Output the [x, y] coordinate of the center of the cell containing the given text.  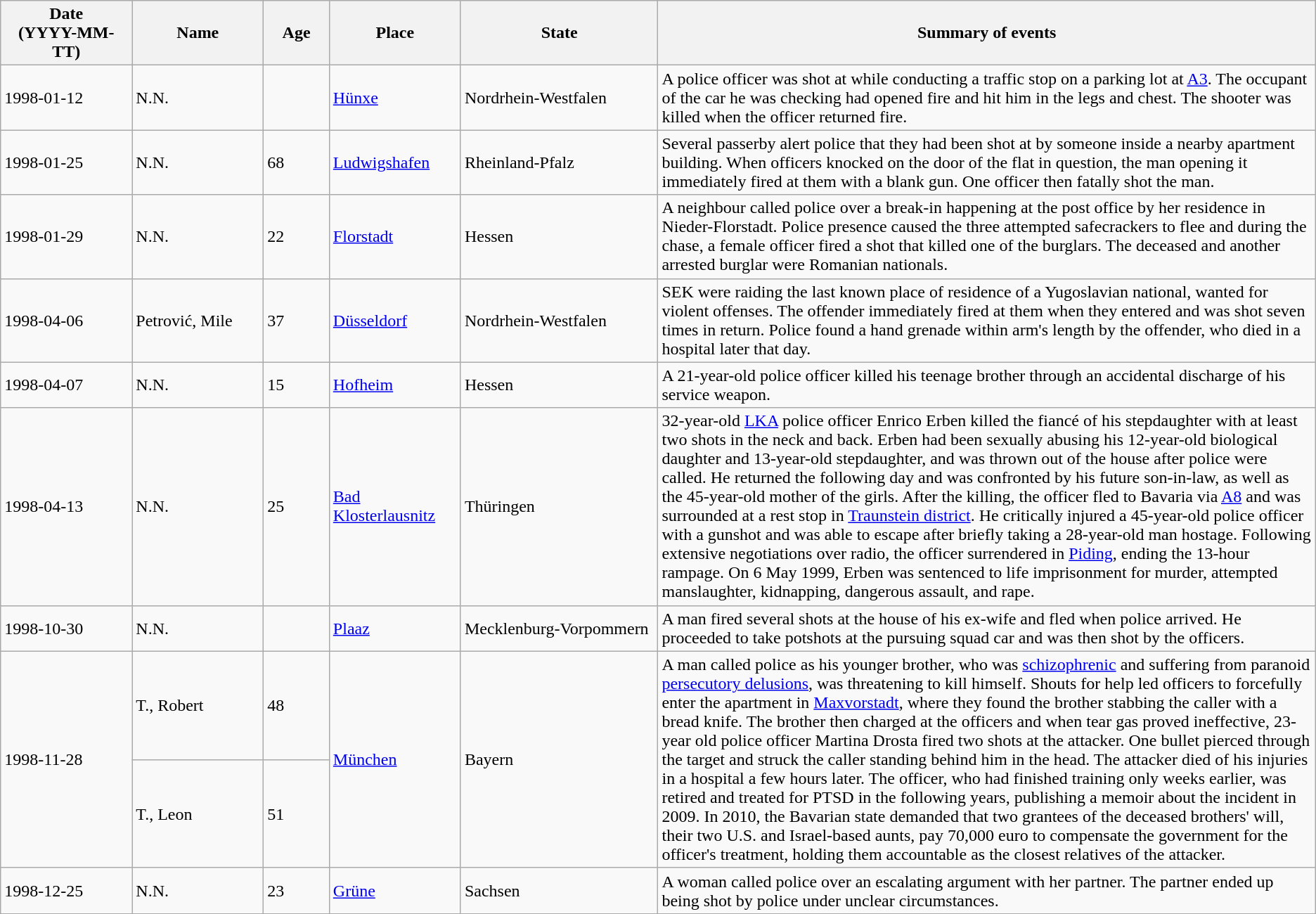
Florstadt [395, 236]
Name [198, 33]
Sachsen [560, 890]
Mecklenburg-Vorpommern [560, 629]
A woman called police over an escalating argument with her partner. The partner ended up being shot by police under unclear circumstances. [987, 890]
1998-01-29 [66, 236]
Summary of events [987, 33]
1998-11-28 [66, 759]
Hünxe [395, 98]
Bad Klosterlausnitz [395, 506]
T., Leon [198, 813]
Plaaz [395, 629]
1998-04-06 [66, 321]
1998-10-30 [66, 629]
Petrović, Mile [198, 321]
51 [297, 813]
Place [395, 33]
1998-12-25 [66, 890]
Ludwigshafen [395, 162]
15 [297, 385]
37 [297, 321]
Date(YYYY-MM-TT) [66, 33]
State [560, 33]
München [395, 759]
68 [297, 162]
Düsseldorf [395, 321]
1998-01-25 [66, 162]
T., Robert [198, 705]
Hofheim [395, 385]
1998-01-12 [66, 98]
Grüne [395, 890]
Rheinland-Pfalz [560, 162]
A 21-year-old police officer killed his teenage brother through an accidental discharge of his service weapon. [987, 385]
1998-04-13 [66, 506]
23 [297, 890]
1998-04-07 [66, 385]
Bayern [560, 759]
Thüringen [560, 506]
48 [297, 705]
Age [297, 33]
22 [297, 236]
25 [297, 506]
